Identify which cell holds the provided text, then report its [X, Y] central coordinate. 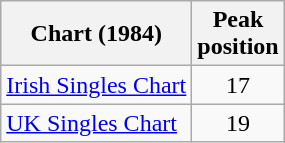
Chart (1984) [96, 34]
UK Singles Chart [96, 123]
Peakposition [238, 34]
17 [238, 85]
19 [238, 123]
Irish Singles Chart [96, 85]
